From the cell containing the given text, extract its center point as [X, Y] coordinate. 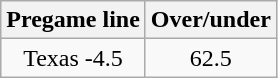
Texas -4.5 [74, 58]
Over/under [210, 20]
62.5 [210, 58]
Pregame line [74, 20]
